Find where the given text appears and provide that cell's center as [X, Y] coordinate. 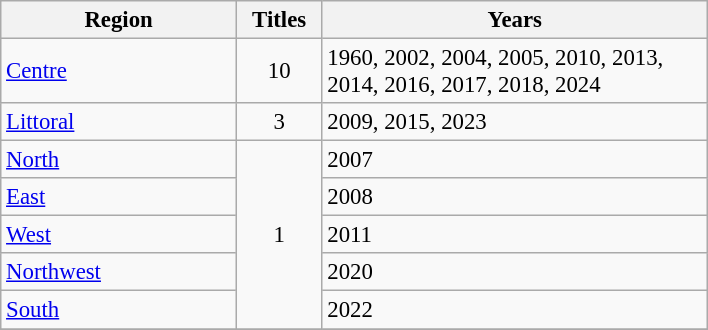
2011 [515, 235]
North [119, 160]
Northwest [119, 273]
2009, 2015, 2023 [515, 122]
Littoral [119, 122]
2007 [515, 160]
2022 [515, 310]
West [119, 235]
Region [119, 20]
South [119, 310]
2008 [515, 197]
2020 [515, 273]
East [119, 197]
1960, 2002, 2004, 2005, 2010, 2013, 2014, 2016, 2017, 2018, 2024 [515, 72]
Centre [119, 72]
Titles [279, 20]
1 [279, 235]
3 [279, 122]
10 [279, 72]
Years [515, 20]
